Pinpoint the cell where the given text exists, returning its [x, y] midpoint coordinate. 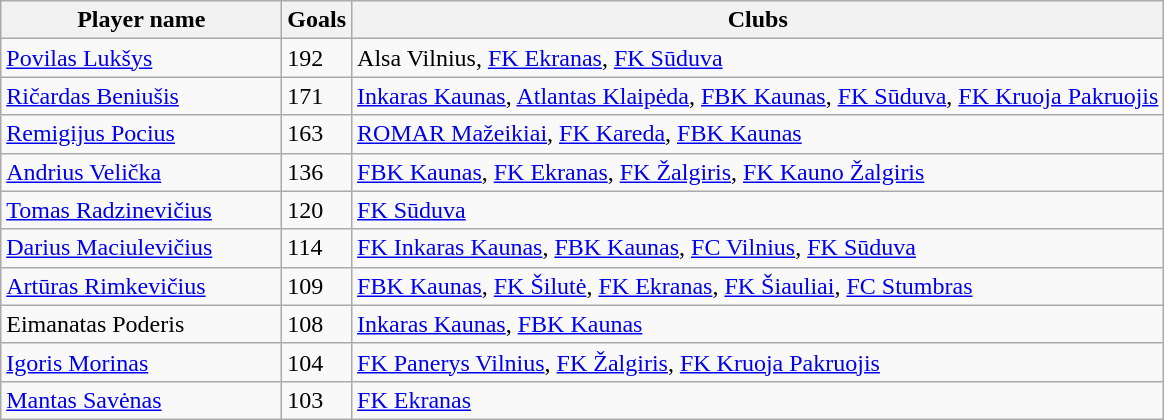
Darius Maciulevičius [142, 248]
Mantas Savėnas [142, 400]
FK Sūduva [758, 210]
136 [317, 172]
FBK Kaunas, FK Šilutė, FK Ekranas, FK Šiauliai, FC Stumbras [758, 286]
Andrius Velička [142, 172]
Igoris Morinas [142, 362]
Goals [317, 20]
Player name [142, 20]
120 [317, 210]
Inkaras Kaunas, Atlantas Klaipėda, FBK Kaunas, FK Sūduva, FK Kruoja Pakruojis [758, 96]
FK Panerys Vilnius, FK Žalgiris, FK Kruoja Pakruojis [758, 362]
Alsa Vilnius, FK Ekranas, FK Sūduva [758, 58]
FK Inkaras Kaunas, FBK Kaunas, FC Vilnius, FK Sūduva [758, 248]
192 [317, 58]
114 [317, 248]
Eimanatas Poderis [142, 324]
ROMAR Mažeikiai, FK Kareda, FBK Kaunas [758, 134]
103 [317, 400]
Tomas Radzinevičius [142, 210]
Inkaras Kaunas, FBK Kaunas [758, 324]
163 [317, 134]
109 [317, 286]
FK Ekranas [758, 400]
Artūras Rimkevičius [142, 286]
104 [317, 362]
108 [317, 324]
171 [317, 96]
Clubs [758, 20]
Ričardas Beniušis [142, 96]
Remigijus Pocius [142, 134]
Povilas Lukšys [142, 58]
FBK Kaunas, FK Ekranas, FK Žalgiris, FK Kauno Žalgiris [758, 172]
